Search for the cell housing the specified text and yield its [X, Y] center coordinate. 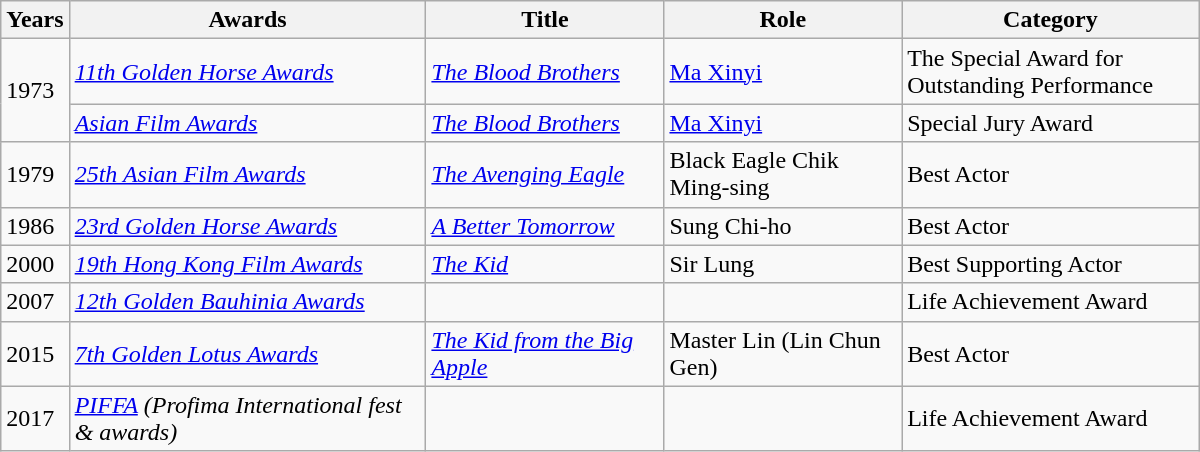
2007 [35, 302]
19th Hong Kong Film Awards [248, 264]
PIFFA (Profima International fest & awards) [248, 418]
23rd Golden Horse Awards [248, 226]
Sung Chi-ho [783, 226]
Category [1051, 20]
Special Jury Award [1051, 123]
Best Supporting Actor [1051, 264]
Years [35, 20]
Title [545, 20]
Sir Lung [783, 264]
Black Eagle Chik Ming-sing [783, 174]
Master Lin (Lin Chun Gen) [783, 354]
2000 [35, 264]
1986 [35, 226]
1973 [35, 90]
The Kid from the Big Apple [545, 354]
Awards [248, 20]
2017 [35, 418]
2015 [35, 354]
25th Asian Film Awards [248, 174]
1979 [35, 174]
Asian Film Awards [248, 123]
11th Golden Horse Awards [248, 72]
The Special Award for Outstanding Performance [1051, 72]
The Avenging Eagle [545, 174]
Role [783, 20]
The Kid [545, 264]
12th Golden Bauhinia Awards [248, 302]
7th Golden Lotus Awards [248, 354]
A Better Tomorrow [545, 226]
